Provide the (X, Y) coordinate of the cell's center where the given text is located.  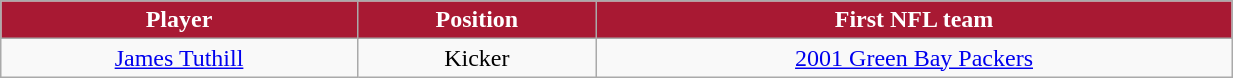
Player (180, 20)
First NFL team (914, 20)
Position (476, 20)
James Tuthill (180, 58)
2001 Green Bay Packers (914, 58)
Kicker (476, 58)
